Locate the cell with the specified text and output its [X, Y] center coordinate. 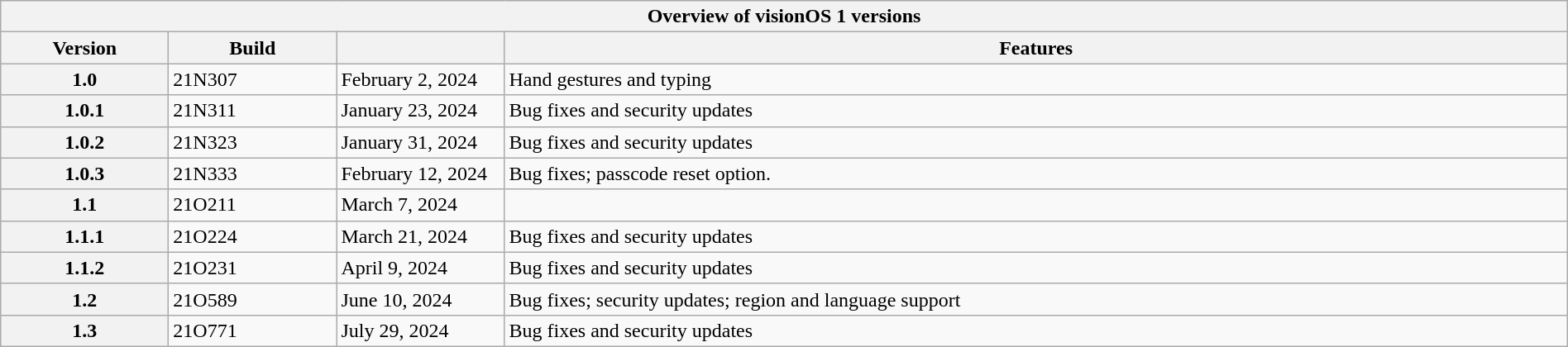
Bug fixes; security updates; region and language support [1035, 299]
Features [1035, 48]
Bug fixes; passcode reset option. [1035, 173]
Version [84, 48]
March 7, 2024 [420, 205]
21N311 [253, 111]
21N333 [253, 173]
1.0.3 [84, 173]
1.0.2 [84, 142]
1.3 [84, 330]
21O771 [253, 330]
Build [253, 48]
July 29, 2024 [420, 330]
February 12, 2024 [420, 173]
1.0 [84, 79]
21O589 [253, 299]
Overview of visionOS 1 versions [784, 17]
Hand gestures and typing [1035, 79]
June 10, 2024 [420, 299]
1.0.1 [84, 111]
March 21, 2024 [420, 236]
21O211 [253, 205]
21O224 [253, 236]
21N307 [253, 79]
January 31, 2024 [420, 142]
February 2, 2024 [420, 79]
21O231 [253, 268]
April 9, 2024 [420, 268]
1.1.1 [84, 236]
1.1 [84, 205]
January 23, 2024 [420, 111]
21N323 [253, 142]
1.2 [84, 299]
1.1.2 [84, 268]
